Output the [x, y] coordinate of the center of the cell containing the given text.  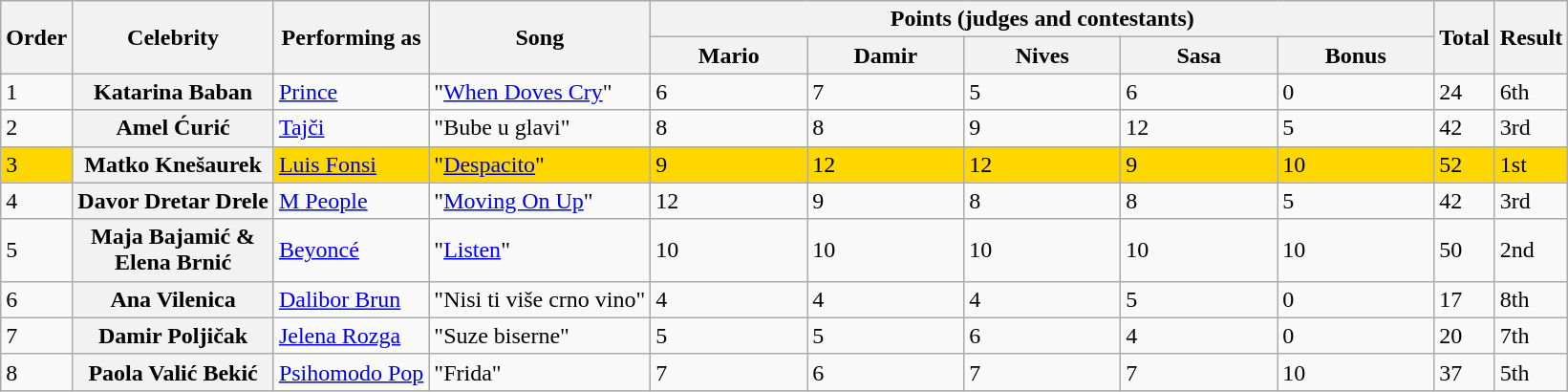
Davor Dretar Drele [174, 201]
Amel Ćurić [174, 128]
Damir [886, 55]
6th [1531, 92]
37 [1465, 372]
Jelena Rozga [351, 336]
8th [1531, 299]
2nd [1531, 250]
"Nisi ti više crno vino" [540, 299]
Beyoncé [351, 250]
20 [1465, 336]
Matko Knešaurek [174, 164]
2 [36, 128]
7th [1531, 336]
1st [1531, 164]
Psihomodo Pop [351, 372]
"Bube u glavi" [540, 128]
Points (judges and contestants) [1042, 19]
Bonus [1356, 55]
"When Doves Cry" [540, 92]
Maja Bajamić &Elena Brnić [174, 250]
Prince [351, 92]
Result [1531, 37]
"Listen" [540, 250]
3 [36, 164]
Mario [729, 55]
Celebrity [174, 37]
Nives [1042, 55]
"Moving On Up" [540, 201]
Ana Vilenica [174, 299]
Order [36, 37]
Total [1465, 37]
52 [1465, 164]
Luis Fonsi [351, 164]
Sasa [1199, 55]
"Frida" [540, 372]
24 [1465, 92]
Dalibor Brun [351, 299]
50 [1465, 250]
"Despacito" [540, 164]
M People [351, 201]
1 [36, 92]
Paola Valić Bekić [174, 372]
Song [540, 37]
"Suze biserne" [540, 336]
Tajči [351, 128]
5th [1531, 372]
Damir Poljičak [174, 336]
Performing as [351, 37]
Katarina Baban [174, 92]
17 [1465, 299]
